Return the [X, Y] coordinate for the center point of the cell that contains the specified text.  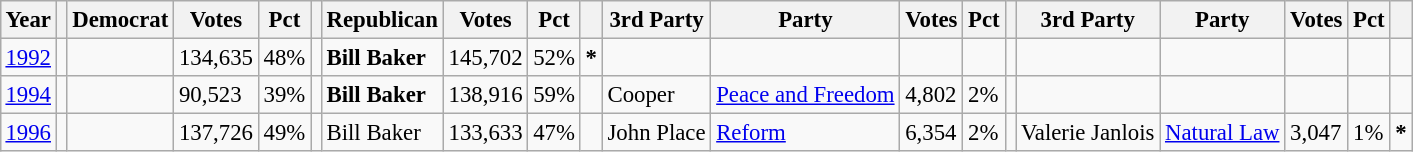
90,523 [216, 95]
52% [554, 57]
1996 [28, 133]
Republican [382, 20]
145,702 [486, 57]
1994 [28, 95]
134,635 [216, 57]
138,916 [486, 95]
1992 [28, 57]
Year [28, 20]
49% [284, 133]
4,802 [932, 95]
Cooper [656, 95]
Peace and Freedom [806, 95]
Natural Law [1222, 133]
39% [284, 95]
59% [554, 95]
137,726 [216, 133]
6,354 [932, 133]
133,633 [486, 133]
Democrat [120, 20]
Valerie Janlois [1088, 133]
47% [554, 133]
John Place [656, 133]
48% [284, 57]
3,047 [1316, 133]
Reform [806, 133]
1% [1369, 133]
